Extract the [X, Y] coordinate from the center of the cell holding the provided text.  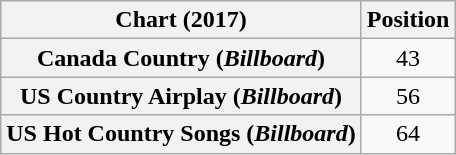
56 [408, 96]
43 [408, 58]
64 [408, 134]
Position [408, 20]
Canada Country (Billboard) [181, 58]
US Hot Country Songs (Billboard) [181, 134]
US Country Airplay (Billboard) [181, 96]
Chart (2017) [181, 20]
